Scan for the cell matching the given text and deliver its [x, y] coordinate at center. 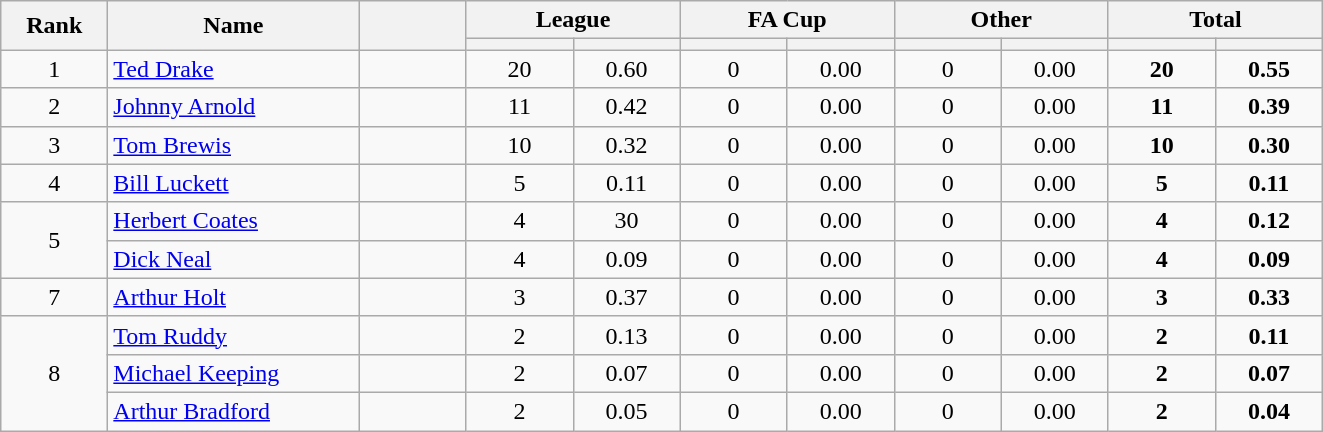
0.60 [626, 69]
8 [54, 373]
Johnny Arnold [234, 107]
FA Cup [787, 20]
0.12 [1268, 221]
Ted Drake [234, 69]
0.30 [1268, 145]
Michael Keeping [234, 373]
Tom Ruddy [234, 335]
0.55 [1268, 69]
7 [54, 297]
Total [1215, 20]
Dick Neal [234, 259]
0.33 [1268, 297]
30 [626, 221]
Herbert Coates [234, 221]
0.37 [626, 297]
Other [1001, 20]
Bill Luckett [234, 183]
Rank [54, 26]
Arthur Bradford [234, 411]
0.13 [626, 335]
Name [234, 26]
1 [54, 69]
0.32 [626, 145]
0.42 [626, 107]
Arthur Holt [234, 297]
0.39 [1268, 107]
0.04 [1268, 411]
0.05 [626, 411]
Tom Brewis [234, 145]
League [573, 20]
